Identify which cell holds the provided text, then report its [x, y] central coordinate. 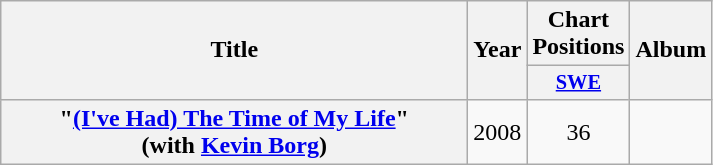
SWE [578, 83]
36 [578, 132]
Album [671, 50]
Chart Positions [578, 34]
Title [234, 50]
"(I've Had) The Time of My Life"(with Kevin Borg) [234, 132]
2008 [498, 132]
Year [498, 50]
